Capture the cell that displays the provided text and extract its [x, y] central coordinate. 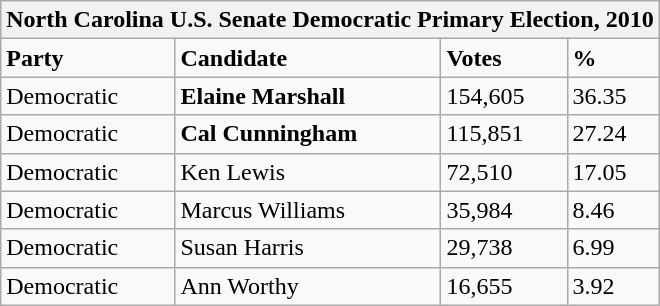
8.46 [613, 210]
North Carolina U.S. Senate Democratic Primary Election, 2010 [330, 20]
72,510 [504, 172]
Party [88, 58]
29,738 [504, 248]
35,984 [504, 210]
Votes [504, 58]
Ken Lewis [308, 172]
% [613, 58]
36.35 [613, 96]
6.99 [613, 248]
Ann Worthy [308, 286]
3.92 [613, 286]
Candidate [308, 58]
17.05 [613, 172]
27.24 [613, 134]
115,851 [504, 134]
Elaine Marshall [308, 96]
Susan Harris [308, 248]
16,655 [504, 286]
154,605 [504, 96]
Marcus Williams [308, 210]
Cal Cunningham [308, 134]
